Find where the given text appears and provide that cell's center as (X, Y) coordinate. 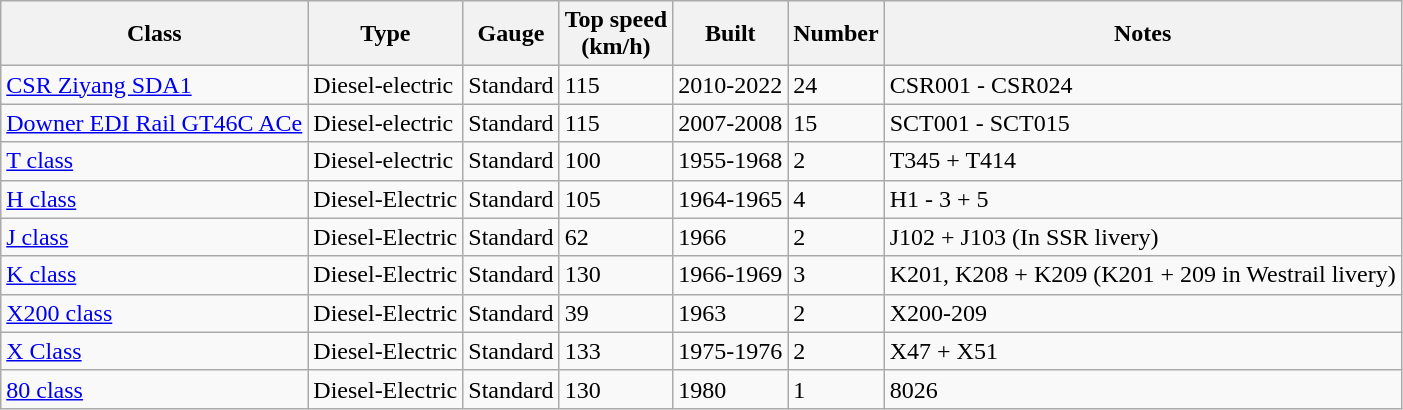
CSR Ziyang SDA1 (154, 85)
1955-1968 (730, 161)
Top speed(km/h) (616, 34)
Class (154, 34)
SCT001 - SCT015 (1142, 123)
Type (386, 34)
CSR001 - CSR024 (1142, 85)
100 (616, 161)
X Class (154, 351)
15 (836, 123)
8026 (1142, 389)
X200 class (154, 313)
H class (154, 199)
Number (836, 34)
1980 (730, 389)
K201, K208 + K209 (K201 + 209 in Westrail livery) (1142, 275)
1 (836, 389)
2010-2022 (730, 85)
T345 + T414 (1142, 161)
24 (836, 85)
J class (154, 237)
T class (154, 161)
3 (836, 275)
1963 (730, 313)
X200-209 (1142, 313)
39 (616, 313)
J102 + J103 (In SSR livery) (1142, 237)
1964-1965 (730, 199)
Downer EDI Rail GT46C ACe (154, 123)
80 class (154, 389)
X47 + X51 (1142, 351)
Notes (1142, 34)
62 (616, 237)
Built (730, 34)
1966-1969 (730, 275)
1966 (730, 237)
105 (616, 199)
4 (836, 199)
133 (616, 351)
Gauge (511, 34)
2007-2008 (730, 123)
K class (154, 275)
1975-1976 (730, 351)
H1 - 3 + 5 (1142, 199)
